Detect which cell encompasses the target text, then output its [X, Y] center coordinate. 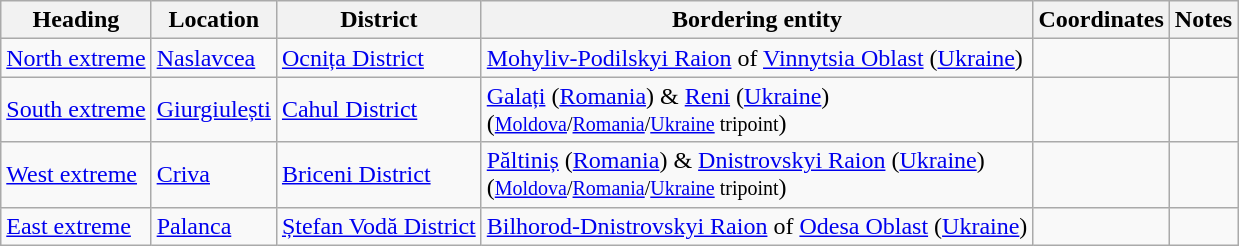
Naslavcea [214, 58]
Palanca [214, 226]
District [378, 20]
Criva [214, 174]
Păltiniș (Romania) & Dnistrovskyi Raion (Ukraine) (Moldova/Romania/Ukraine tripoint) [757, 174]
Bilhorod-Dnistrovskyi Raion of Odesa Oblast (Ukraine) [757, 226]
West extreme [76, 174]
Bordering entity [757, 20]
Cahul District [378, 110]
Notes [1203, 20]
Galați (Romania) & Reni (Ukraine) (Moldova/Romania/Ukraine tripoint) [757, 110]
Location [214, 20]
Heading [76, 20]
Giurgiulești [214, 110]
East extreme [76, 226]
Ocnița District [378, 58]
Briceni District [378, 174]
Mohyliv-Podilskyi Raion of Vinnytsia Oblast (Ukraine) [757, 58]
Ștefan Vodă District [378, 226]
North extreme [76, 58]
South extreme [76, 110]
Coordinates [1101, 20]
